Output the [X, Y] coordinate of the center of the cell containing the given text.  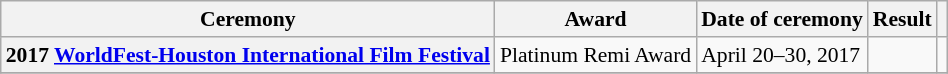
Result [902, 19]
Platinum Remi Award [596, 55]
Ceremony [248, 19]
Date of ceremony [782, 19]
Award [596, 19]
April 20–30, 2017 [782, 55]
2017 WorldFest-Houston International Film Festival [248, 55]
